Determine the (x, y) coordinate at the center of the cell enclosing the given text.  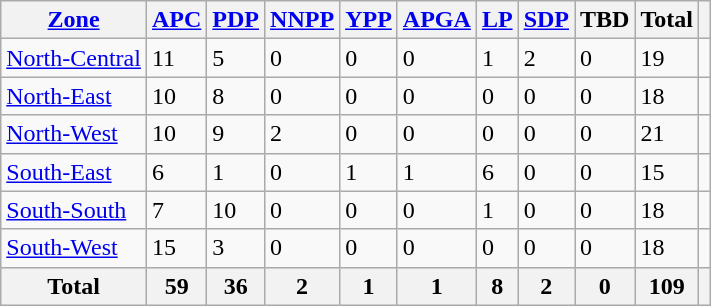
19 (667, 58)
Zone (74, 20)
NNPP (302, 20)
North-East (74, 96)
11 (176, 58)
South-West (74, 248)
59 (176, 286)
3 (236, 248)
7 (176, 210)
North-West (74, 134)
North-Central (74, 58)
PDP (236, 20)
South-East (74, 172)
APC (176, 20)
36 (236, 286)
5 (236, 58)
SDP (546, 20)
TBD (605, 20)
9 (236, 134)
21 (667, 134)
109 (667, 286)
YPP (369, 20)
LP (497, 20)
APGA (436, 20)
South-South (74, 210)
